Scan for the cell matching the given text and deliver its (x, y) coordinate at center. 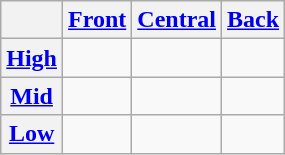
Front (98, 20)
Central (177, 20)
Mid (32, 96)
High (32, 58)
Back (254, 20)
Low (32, 134)
